Return the [X, Y] coordinate for the center point of the cell that contains the specified text.  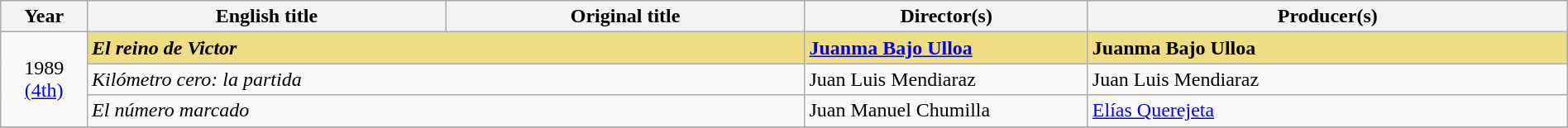
El número marcado [447, 111]
English title [267, 17]
Juan Manuel Chumilla [946, 111]
Kilómetro cero: la partida [447, 79]
Elías Querejeta [1327, 111]
El reino de Victor [447, 48]
Director(s) [946, 17]
Producer(s) [1327, 17]
Original title [625, 17]
Year [45, 17]
1989(4th) [45, 79]
